Locate the cell with the specified text and output its [x, y] center coordinate. 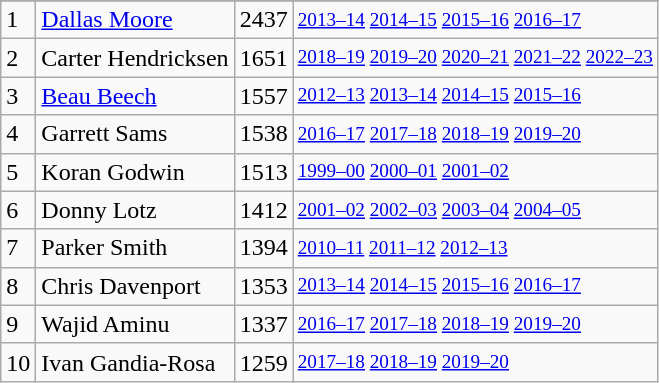
2001–02 2002–03 2003–04 2004–05 [475, 210]
8 [18, 286]
Carter Hendricksen [135, 58]
2437 [264, 20]
1538 [264, 134]
3 [18, 96]
Wajid Aminu [135, 324]
9 [18, 324]
Parker Smith [135, 248]
2 [18, 58]
1651 [264, 58]
6 [18, 210]
2012–13 2013–14 2014–15 2015–16 [475, 96]
Beau Beech [135, 96]
5 [18, 172]
7 [18, 248]
1513 [264, 172]
2018–19 2019–20 2020–21 2021–22 2022–23 [475, 58]
Koran Godwin [135, 172]
4 [18, 134]
2010–11 2011–12 2012–13 [475, 248]
10 [18, 362]
1999–00 2000–01 2001–02 [475, 172]
1412 [264, 210]
Chris Davenport [135, 286]
Garrett Sams [135, 134]
Dallas Moore [135, 20]
2017–18 2018–19 2019–20 [475, 362]
Donny Lotz [135, 210]
1259 [264, 362]
1394 [264, 248]
1 [18, 20]
Ivan Gandia-Rosa [135, 362]
1337 [264, 324]
1557 [264, 96]
1353 [264, 286]
